Return the [x, y] coordinate for the center point of the cell that contains the specified text.  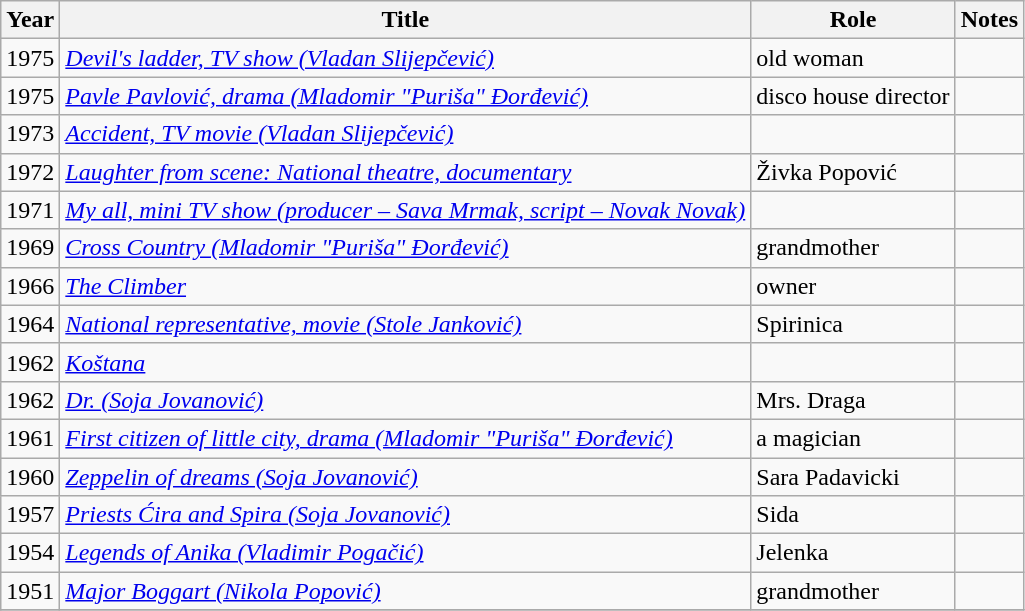
Sida [853, 515]
Notes [989, 20]
Spirinica [853, 324]
Sara Padavicki [853, 477]
old woman [853, 58]
Legends of Anika (Vladimir Pogačić) [406, 553]
1966 [30, 286]
Mrs. Draga [853, 400]
First citizen of little city, drama (Mladomir "Puriša" Đorđević) [406, 438]
Zeppelin of dreams (Soja Jovanović) [406, 477]
Year [30, 20]
owner [853, 286]
Title [406, 20]
1971 [30, 210]
1961 [30, 438]
Koštana [406, 362]
Priests Ćira and Spira (Soja Jovanović) [406, 515]
1972 [30, 172]
Živka Popović [853, 172]
1960 [30, 477]
1951 [30, 591]
Dr. (Soja Jovanović) [406, 400]
Major Boggart (Nikola Popović) [406, 591]
1954 [30, 553]
disco house director [853, 96]
The Climber [406, 286]
1957 [30, 515]
1964 [30, 324]
Jelenka [853, 553]
Pavle Pavlović, drama (Mladomir "Puriša" Đorđević) [406, 96]
Accident, TV movie (Vladan Slijepčević) [406, 134]
Laughter from scene: National theatre, documentary [406, 172]
1973 [30, 134]
Devil's ladder, TV show (Vladan Slijepčević) [406, 58]
National representative, movie (Stole Janković) [406, 324]
a magician [853, 438]
Role [853, 20]
Cross Country (Mladomir "Puriša" Đorđević) [406, 248]
My all, mini TV show (producer – Sava Mrmak, script – Novak Novak) [406, 210]
1969 [30, 248]
